Pinpoint the cell where the given text exists, returning its [X, Y] midpoint coordinate. 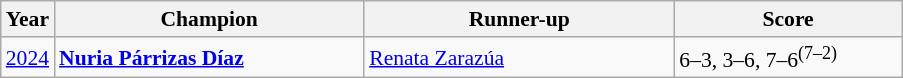
Year [28, 19]
2024 [28, 58]
Runner-up [519, 19]
Champion [209, 19]
Nuria Párrizas Díaz [209, 58]
6–3, 3–6, 7–6(7–2) [788, 58]
Score [788, 19]
Renata Zarazúa [519, 58]
